Locate the cell with the specified text and output its (X, Y) center coordinate. 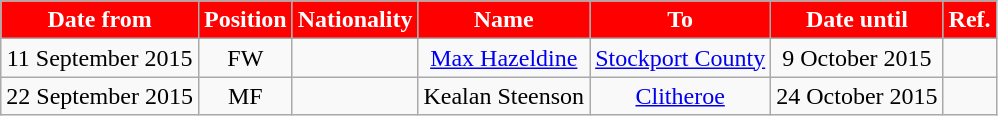
Position (245, 20)
FW (245, 58)
Ref. (970, 20)
11 September 2015 (100, 58)
Nationality (355, 20)
Stockport County (680, 58)
9 October 2015 (857, 58)
Date from (100, 20)
Clitheroe (680, 96)
Name (504, 20)
MF (245, 96)
24 October 2015 (857, 96)
To (680, 20)
Date until (857, 20)
22 September 2015 (100, 96)
Max Hazeldine (504, 58)
Kealan Steenson (504, 96)
